Pinpoint the cell where the given text exists, returning its (x, y) midpoint coordinate. 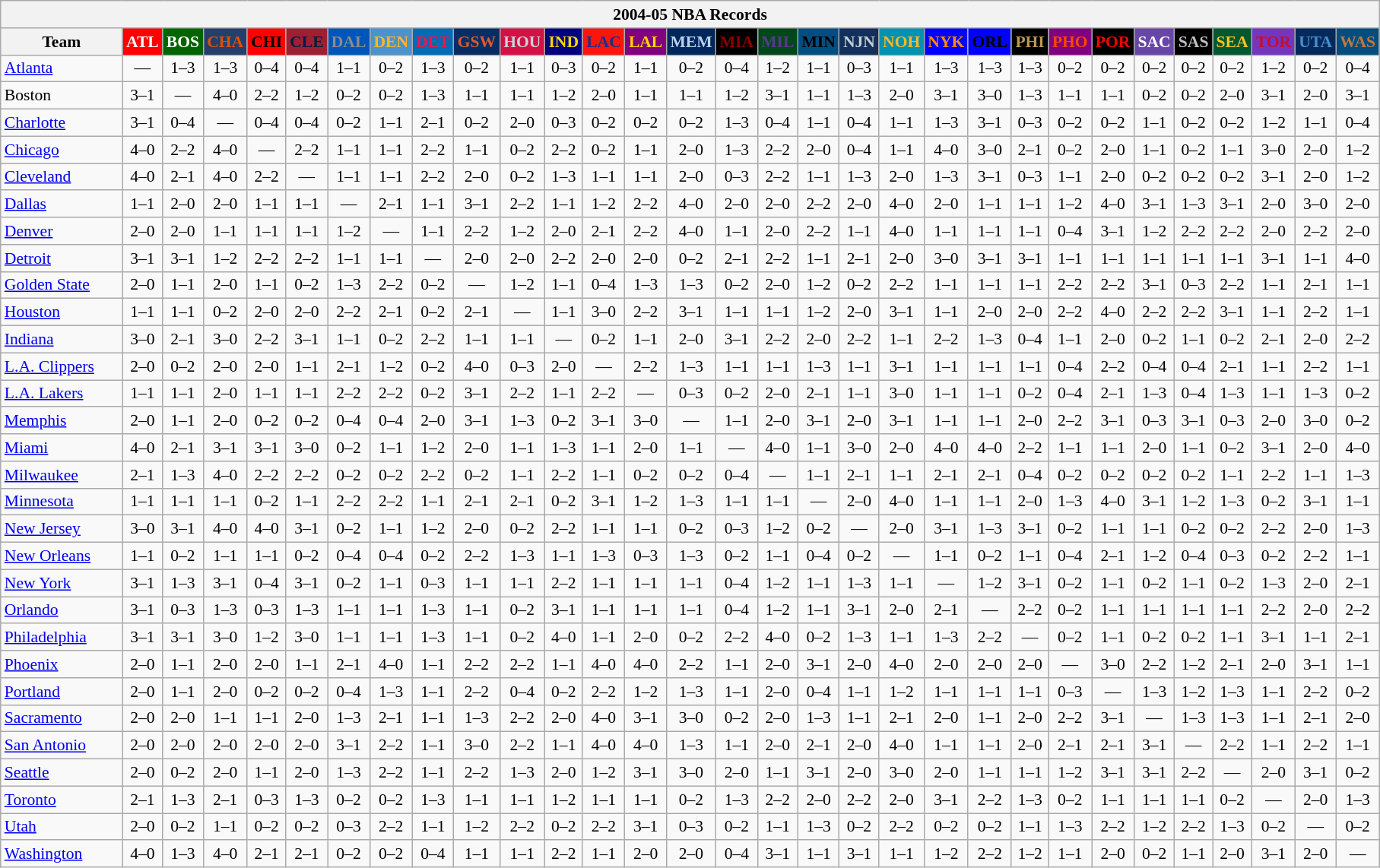
SAC (1154, 42)
CHA (225, 42)
UTA (1315, 42)
NOH (902, 42)
MIN (818, 42)
San Antonio (62, 746)
WAS (1358, 42)
Team (62, 42)
Memphis (62, 421)
MIL (777, 42)
Phoenix (62, 664)
POR (1113, 42)
TOR (1274, 42)
NYK (946, 42)
Toronto (62, 800)
2004-05 NBA Records (690, 14)
Boston (62, 96)
L.A. Clippers (62, 366)
DET (433, 42)
HOU (522, 42)
LAL (646, 42)
PHI (1029, 42)
Utah (62, 827)
L.A. Lakers (62, 394)
DEN (391, 42)
GSW (477, 42)
PHO (1071, 42)
Washington (62, 854)
Minnesota (62, 502)
MEM (690, 42)
Seattle (62, 773)
MIA (737, 42)
New York (62, 583)
New Jersey (62, 529)
Dallas (62, 204)
Denver (62, 231)
Golden State (62, 285)
IND (563, 42)
Philadelphia (62, 638)
Indiana (62, 340)
DAL (349, 42)
ATL (143, 42)
Chicago (62, 150)
NJN (859, 42)
Portland (62, 692)
Sacramento (62, 718)
SAS (1194, 42)
ORL (990, 42)
Cleveland (62, 177)
Miami (62, 448)
New Orleans (62, 556)
SEA (1232, 42)
BOS (182, 42)
LAC (604, 42)
Milwaukee (62, 475)
Atlanta (62, 68)
Orlando (62, 610)
Detroit (62, 258)
Charlotte (62, 123)
CLE (307, 42)
CHI (266, 42)
Houston (62, 312)
